Find where the given text appears and provide that cell's center as (x, y) coordinate. 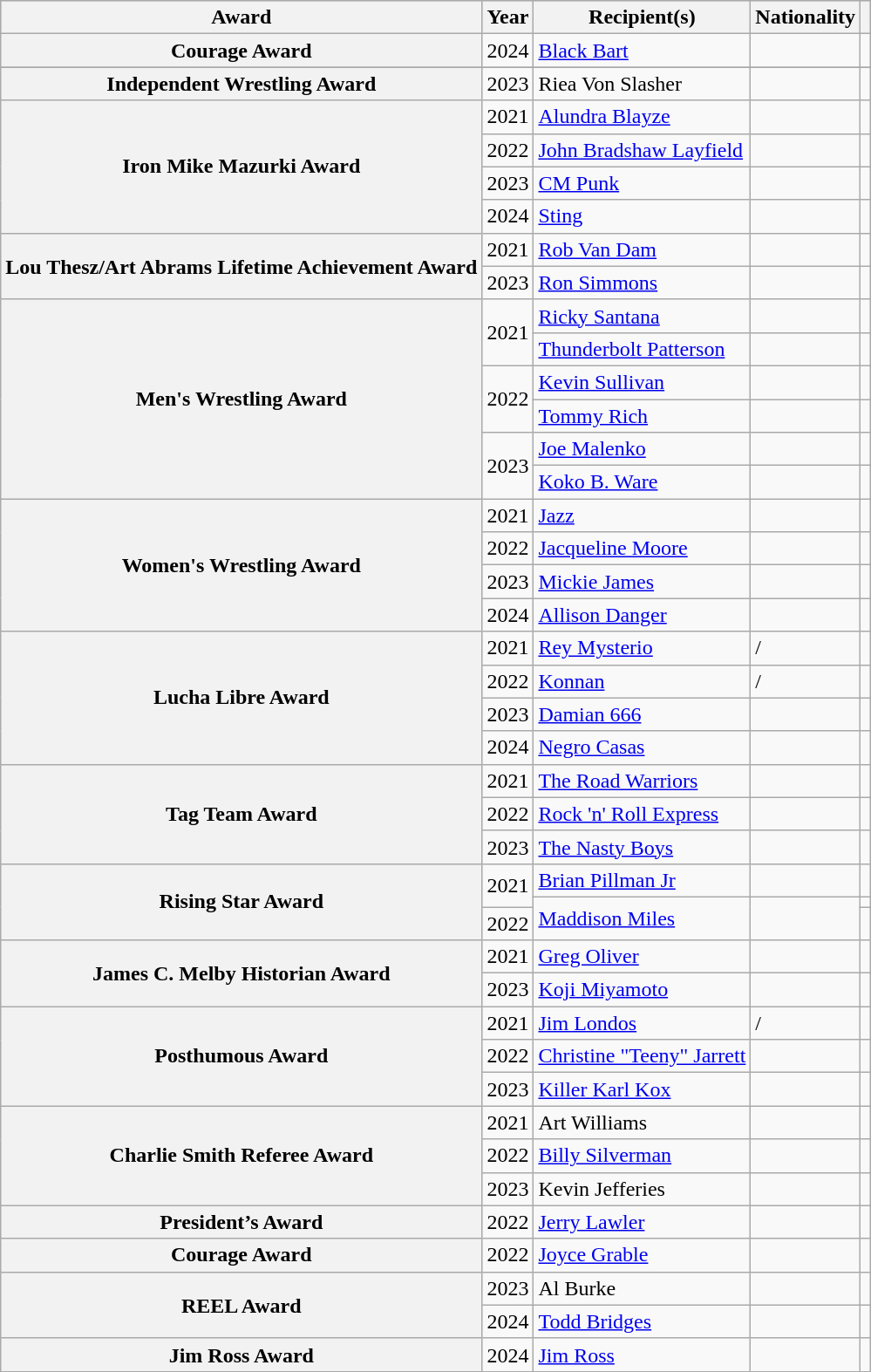
Thunderbolt Patterson (642, 349)
Maddison Miles (642, 918)
REEL Award (242, 1305)
Men's Wrestling Award (242, 399)
John Bradshaw Layfield (642, 150)
Year (507, 17)
Joe Malenko (642, 449)
Tommy Rich (642, 416)
Recipient(s) (642, 17)
CM Punk (642, 183)
Kevin Jefferies (642, 1189)
Black Bart (642, 51)
Rey Mysterio (642, 648)
Al Burke (642, 1288)
Koko B. Ware (642, 482)
Lou Thesz/Art Abrams Lifetime Achievement Award (242, 266)
Jazz (642, 515)
Greg Oliver (642, 957)
Nationality (806, 17)
Jacqueline Moore (642, 549)
Ricky Santana (642, 316)
Mickie James (642, 582)
Jerry Lawler (642, 1222)
Ron Simmons (642, 283)
Award (242, 17)
Billy Silverman (642, 1156)
Tag Team Award (242, 814)
Jim Ross (642, 1355)
Kevin Sullivan (642, 382)
Koji Miyamoto (642, 990)
The Nasty Boys (642, 847)
Women's Wrestling Award (242, 565)
Killer Karl Kox (642, 1089)
Rising Star Award (242, 902)
Posthumous Award (242, 1056)
Independent Wrestling Award (242, 84)
James C. Melby Historian Award (242, 973)
Allison Danger (642, 615)
Jim Ross Award (242, 1355)
Rock 'n' Roll Express (642, 814)
Alundra Blayze (642, 117)
Brian Pillman Jr (642, 880)
Art Williams (642, 1123)
Christine "Teeny" Jarrett (642, 1056)
Todd Bridges (642, 1321)
Joyce Grable (642, 1255)
Jim Londos (642, 1023)
Riea Von Slasher (642, 84)
Damian 666 (642, 714)
Lucha Libre Award (242, 698)
Konnan (642, 681)
Rob Van Dam (642, 249)
Charlie Smith Referee Award (242, 1156)
Sting (642, 216)
The Road Warriors (642, 781)
President’s Award (242, 1222)
Negro Casas (642, 747)
Iron Mike Mazurki Award (242, 167)
